For the text-containing cell, return its midpoint in (X, Y) coordinate format. 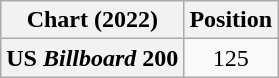
Position (231, 20)
US Billboard 200 (92, 58)
Chart (2022) (92, 20)
125 (231, 58)
